Determine the (X, Y) coordinate at the center of the cell enclosing the given text.  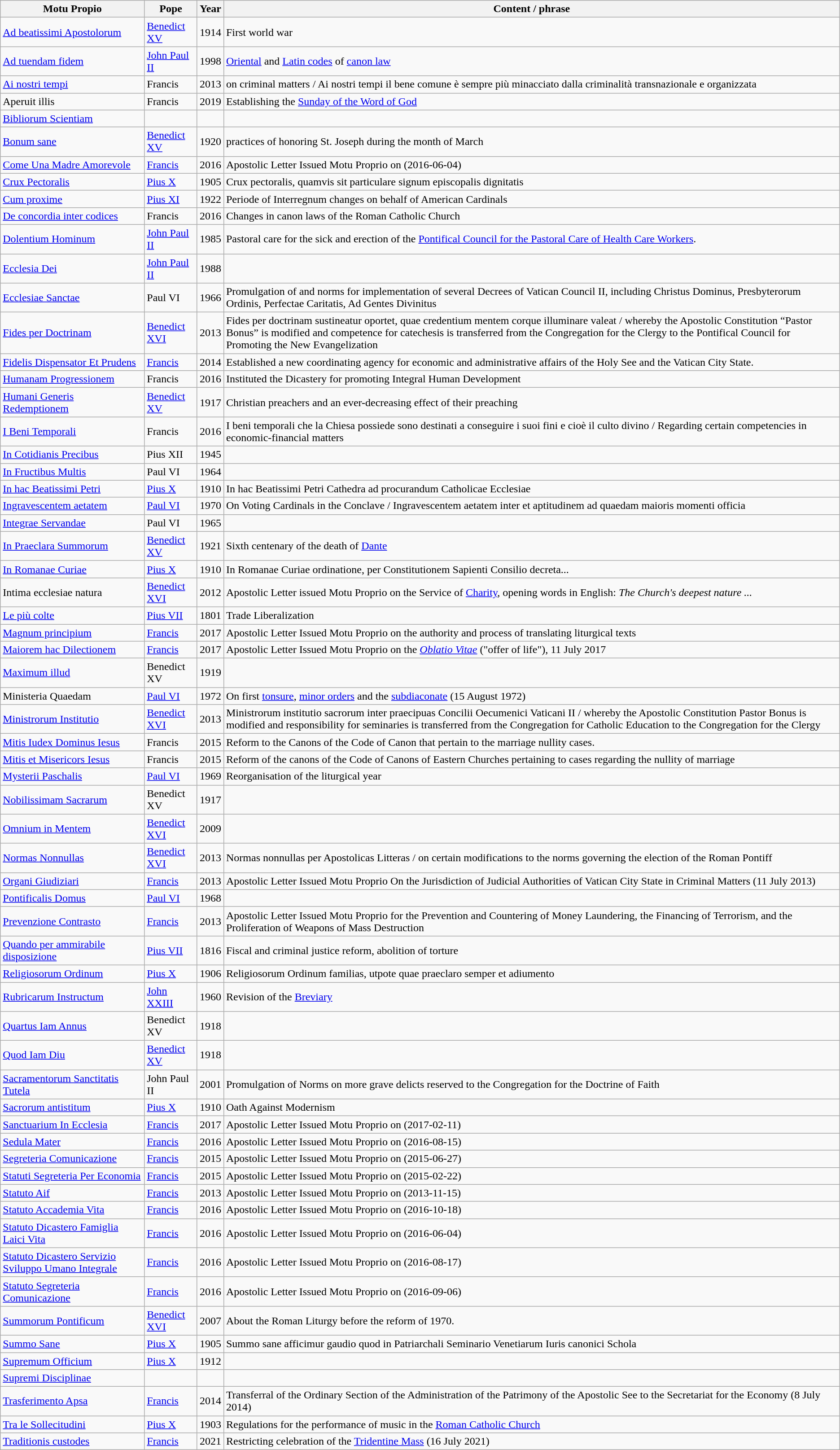
1985 (210, 239)
In Romanae Curiae ordinatione, per Constitutionem Sapienti Consilio decreta... (531, 569)
Mysterii Paschalis (73, 776)
Come Una Madre Amorevole (73, 165)
1970 (210, 506)
1969 (210, 776)
Intima ecclesiae natura (73, 592)
Summo Sane (73, 1344)
Supremi Disciplinae (73, 1378)
Mitis et Misericors Iesus (73, 759)
About the Roman Liturgy before the reform of 1970. (531, 1320)
Statuto Dicastero Servizio Sviluppo Umano Integrale (73, 1262)
1801 (210, 615)
Crux Pectoralis (73, 182)
Mitis Iudex Dominus Iesus (73, 742)
Apostolic Letter Issued Motu Proprio on (2013-11-15) (531, 1193)
Sixth centenary of the death of Dante (531, 546)
In Cotidianis Precibus (73, 455)
Year (210, 9)
Humani Generis Redemptionem (73, 402)
Statuto Aif (73, 1193)
1922 (210, 199)
Normas Nonnullas (73, 858)
Regulations for the performance of music in the Roman Catholic Church (531, 1424)
Oriental and Latin codes of canon law (531, 61)
Segreteria Comunicazione (73, 1159)
Quando per ammirabile disposizione (73, 951)
2019 (210, 101)
Statuto Accademia Vita (73, 1210)
De concordia inter codices (73, 216)
Sanctuarium In Ecclesia (73, 1125)
2001 (210, 1084)
Apostolic Letter Issued Motu Proprio on (2016-08-15) (531, 1142)
Fidelis Dispensator Et Prudens (73, 362)
Summorum Pontificum (73, 1320)
Ad tuendam fidem (73, 61)
Ad beatissimi Apostolorum (73, 32)
1903 (210, 1424)
Maiorem hac Dilectionem (73, 650)
Apostolic Letter Issued Motu Proprio on (2015-06-27) (531, 1159)
Omnium in Mentem (73, 828)
On Voting Cardinals in the Conclave / Ingravescentem aetatem inter et aptitudinem ad quaedam maioris momenti officia (531, 506)
Revision of the Breviary (531, 996)
First world war (531, 32)
Organi Giudiziari (73, 881)
1945 (210, 455)
1816 (210, 951)
1988 (210, 268)
Dolentium Hominum (73, 239)
Bibliorum Scientiam (73, 118)
Pius XI (171, 199)
In hac Beatissimi Petri Cathedra ad procurandum Catholicae Ecclesiae (531, 489)
Apostolic Letter Issued Motu Proprio on (2016-09-06) (531, 1292)
Trade Liberalization (531, 615)
Apostolic Letter Issued Motu Proprio on the authority and process of translating liturgical texts (531, 632)
Le più colte (73, 615)
Sacrorum antistitum (73, 1108)
Sedula Mater (73, 1142)
1960 (210, 996)
1919 (210, 673)
Normas nonnullas per Apostolicas Litteras / on certain modifications to the norms governing the election of the Roman Pontiff (531, 858)
1906 (210, 973)
Quod Iam Diu (73, 1056)
Apostolic Letter Issued Motu Proprio On the Jurisdiction of Judicial Authorities of Vatican City State in Criminal Matters (11 July 2013) (531, 881)
1912 (210, 1361)
Maximum illud (73, 673)
Tra le Sollecitudini (73, 1424)
1966 (210, 298)
Establishing the Sunday of the Word of God (531, 101)
Summo sane afficimur gaudio quod in Patriarchali Seminario Venetiarum Iuris canonici Schola (531, 1344)
Sacramentorum Sanctitatis Tutela (73, 1084)
In Fructibus Multis (73, 472)
Ministeria Quaedam (73, 696)
2007 (210, 1320)
1921 (210, 546)
Apostolic Letter Issued Motu Proprio on (2015-02-22) (531, 1176)
Statuti Segreteria Per Economia (73, 1176)
1920 (210, 142)
practices of honoring St. Joseph during the month of March (531, 142)
Changes in canon laws of the Roman Catholic Church (531, 216)
Apostolic Letter Issued Motu Proprio on the Oblatio Vitae ("offer of life"), 11 July 2017 (531, 650)
Promulgation of Norms on more grave delicts reserved to the Congregation for the Doctrine of Faith (531, 1084)
Magnum principium (73, 632)
Motu Propio (73, 9)
1972 (210, 696)
1914 (210, 32)
1965 (210, 523)
1998 (210, 61)
Apostolic Letter Issued Motu Proprio on (2016-08-17) (531, 1262)
Fiscal and criminal justice reform, abolition of torture (531, 951)
Instituted the Dicastery for promoting Integral Human Development (531, 379)
Statuto Dicastero Famiglia Laici Vita (73, 1233)
2009 (210, 828)
Nobilissimam Sacrarum (73, 800)
Reform of the canons of the Code of Canons of Eastern Churches pertaining to cases regarding the nullity of marriage (531, 759)
Quartus Iam Annus (73, 1026)
Ingravescentem aetatem (73, 506)
Established a new coordinating agency for economic and administrative affairs of the Holy See and the Vatican City State. (531, 362)
In hac Beatissimi Petri (73, 489)
Pontificalis Domus (73, 898)
Traditionis custodes (73, 1441)
Religiosorum Ordinum familias, utpote quae praeclaro semper et adiumento (531, 973)
Aperuit illis (73, 101)
Statuto Segreteria Comunicazione (73, 1292)
1968 (210, 898)
Religiosorum Ordinum (73, 973)
Reform to the Canons of the Code of Canon that pertain to the marriage nullity cases. (531, 742)
Crux pectoralis, quamvis sit particulare signum episcopalis dignitatis (531, 182)
Pius XII (171, 455)
Trasferimento Apsa (73, 1401)
Fides per Doctrinam (73, 333)
Ai nostri tempi (73, 84)
In Praeclara Summorum (73, 546)
On first tonsure, minor orders and the subdiaconate (15 August 1972) (531, 696)
Rubricarum Instructum (73, 996)
Apostolic Letter Issued Motu Proprio on (2016-10-18) (531, 1210)
Cum proxime (73, 199)
Pope (171, 9)
Reorganisation of the liturgical year (531, 776)
Apostolic Letter Issued Motu Proprio on (2017-02-11) (531, 1125)
Oath Against Modernism (531, 1108)
Apostolic Letter issued Motu Proprio on the Service of Charity, opening words in English: The Church's deepest nature ... (531, 592)
Ecclesia Dei (73, 268)
I Beni Temporali (73, 432)
2012 (210, 592)
Transferral of the Ordinary Section of the Administration of the Patrimony of the Apostolic See to the Secretariat for the Economy (8 July 2014) (531, 1401)
Integrae Servandae (73, 523)
Supremum Officium (73, 1361)
on criminal matters / Ai nostri tempi il bene comune è sempre più minacciato dalla criminalità transnazionale e organizzata (531, 84)
1964 (210, 472)
Ecclesiae Sanctae (73, 298)
Restricting celebration of the Tridentine Mass (16 July 2021) (531, 1441)
Humanam Progressionem (73, 379)
Bonum sane (73, 142)
Periode of Interregnum changes on behalf of American Cardinals (531, 199)
John XXIII (171, 996)
Ministrorum Institutio (73, 719)
Christian preachers and an ever-decreasing effect of their preaching (531, 402)
In Romanae Curiae (73, 569)
Prevenzione Contrasto (73, 921)
Content / phrase (531, 9)
2021 (210, 1441)
Pastoral care for the sick and erection of the Pontifical Council for the Pastoral Care of Health Care Workers. (531, 239)
